Return the [x, y] coordinate for the center point of the cell that contains the specified text.  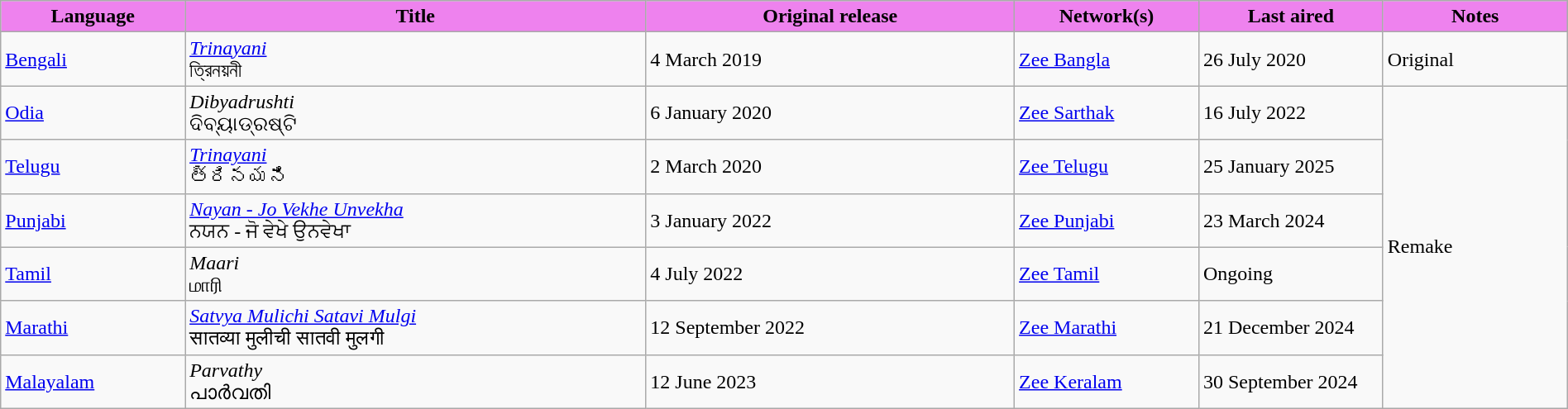
Zee Tamil [1107, 274]
Punjabi [93, 220]
Bengali [93, 59]
2 March 2020 [830, 167]
Tamil [93, 274]
16 July 2022 [1290, 112]
21 December 2024 [1290, 327]
4 July 2022 [830, 274]
Odia [93, 112]
Trinayani త్రినయని [415, 167]
Satvya Mulichi Satavi Mulgi सातव्या मुलीची सातवी मुलगी [415, 327]
Telugu [93, 167]
Zee Bangla [1107, 59]
Ongoing [1290, 274]
6 January 2020 [830, 112]
Title [415, 17]
4 March 2019 [830, 59]
26 July 2020 [1290, 59]
Language [93, 17]
Original release [830, 17]
Network(s) [1107, 17]
12 June 2023 [830, 382]
Zee Marathi [1107, 327]
Nayan - Jo Vekhe Unvekha ਨਯਨ - ਜੋ ਵੇਖੇ ਉਨਵੇਖਾ [415, 220]
Maari மாரி [415, 274]
3 January 2022 [830, 220]
Original [1475, 59]
Marathi [93, 327]
Trinayani ত্রিনয়নী [415, 59]
Notes [1475, 17]
Zee Keralam [1107, 382]
Parvathy പാർവതി [415, 382]
23 March 2024 [1290, 220]
Malayalam [93, 382]
12 September 2022 [830, 327]
Zee Telugu [1107, 167]
Zee Sarthak [1107, 112]
30 September 2024 [1290, 382]
Remake [1475, 247]
Dibyadrushti ଦିବ୍ୟାଡ୍ରଷ୍ଟି [415, 112]
25 January 2025 [1290, 167]
Zee Punjabi [1107, 220]
Last aired [1290, 17]
